Determine the [x, y] coordinate at the center of the cell enclosing the given text.  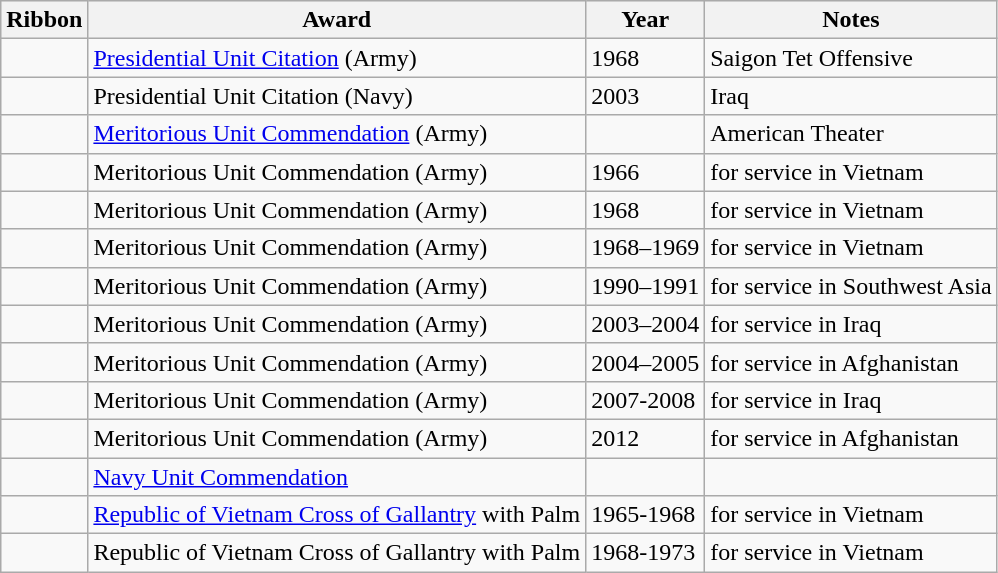
2003 [646, 96]
Presidential Unit Citation (Army) [337, 58]
Ribbon [44, 20]
for service in Southwest Asia [851, 286]
American Theater [851, 134]
Iraq [851, 96]
1990–1991 [646, 286]
1965-1968 [646, 515]
Year [646, 20]
2012 [646, 438]
1968–1969 [646, 248]
2003–2004 [646, 324]
Saigon Tet Offensive [851, 58]
Presidential Unit Citation (Navy) [337, 96]
1966 [646, 172]
Notes [851, 20]
1968-1973 [646, 553]
Navy Unit Commendation [337, 477]
Award [337, 20]
2007-2008 [646, 400]
2004–2005 [646, 362]
